Output the [x, y] coordinate of the center of the cell containing the given text.  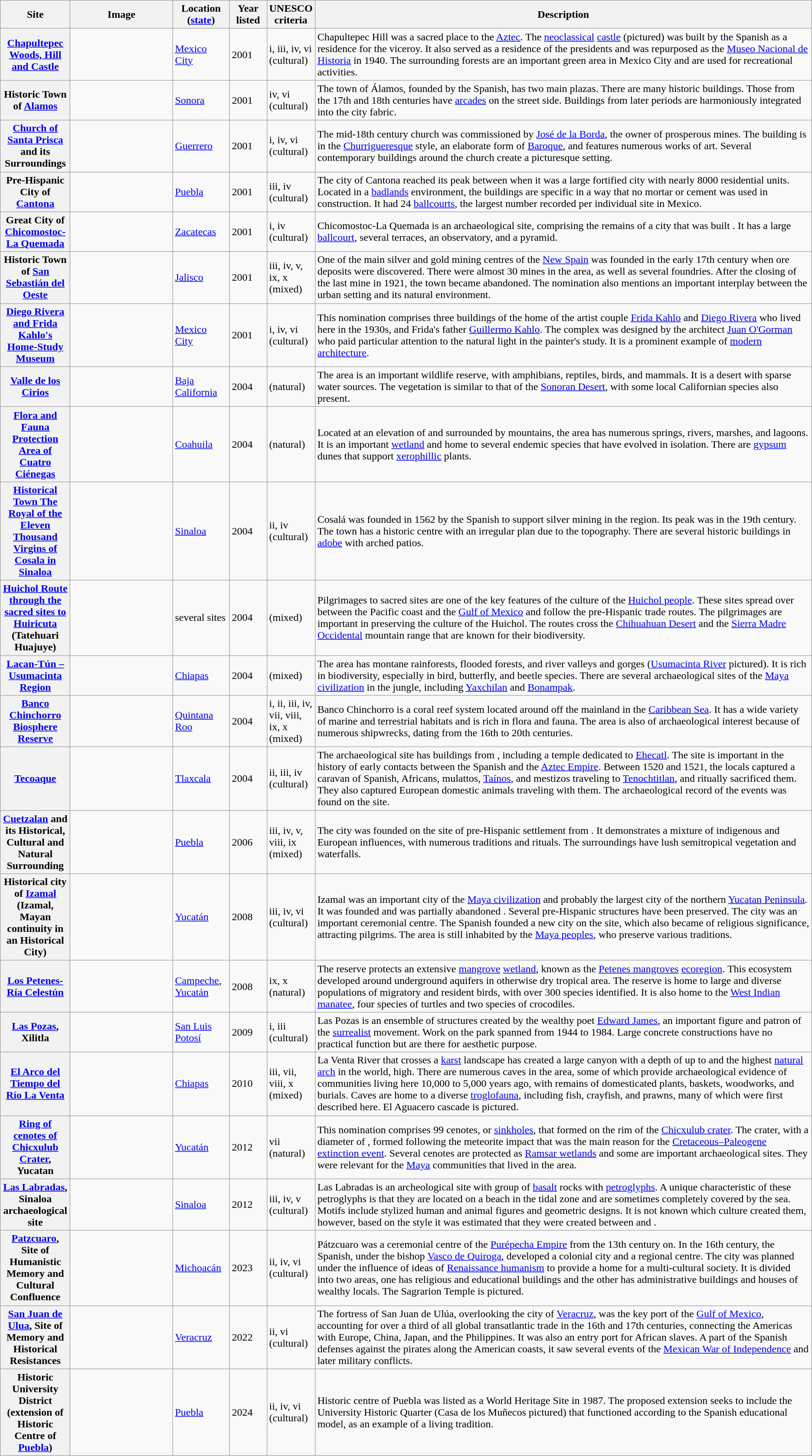
2006 [248, 842]
Guerrero [201, 146]
iii, iv, v (cultural) [291, 1204]
Chapultepec Woods, Hill and Castle [36, 55]
Flora and Fauna Protection Area of Cuatro Ciénegas [36, 444]
i, iv (cultural) [291, 232]
Campeche, Yucatán [201, 987]
iii, iv, v, ix, x (mixed) [291, 278]
Tlaxcala [201, 779]
Zacatecas [201, 232]
iii, vii, viii, x (mixed) [291, 1084]
2010 [248, 1084]
iii, iv (cultural) [291, 192]
iii, iv, vi (cultural) [291, 917]
Church of Santa Prisca and its Surroundings [36, 146]
i, ii, iii, iv, vii, viii, ix, x (mixed) [291, 721]
i, iii, iv, vi (cultural) [291, 55]
iv, vi (cultural) [291, 100]
UNESCO criteria [291, 15]
Baja California [201, 387]
Quintana Roo [201, 721]
Jalisco [201, 278]
ix, x (natural) [291, 987]
Site [36, 15]
Tecoaque [36, 779]
Valle de los Cirios [36, 387]
Historic University District (extension of Historic Centre of Puebla) [36, 1412]
ii, iv (cultural) [291, 531]
ii, iii, iv (cultural) [291, 779]
Las Pozas, Xilitla [36, 1032]
El Arco del Tiempo del Río La Venta [36, 1084]
Historic Town of San Sebastián del Oeste [36, 278]
Historical city of Izamal (Izamal, Mayan continuity in an Historical City) [36, 917]
Description [563, 15]
Patzcuaro, Site of Humanistic Memory and Cultural Confluence [36, 1268]
Michoacán [201, 1268]
Historical Town The Royal of the Eleven Thousand Virgins of Cosala in Sinaloa [36, 531]
San Juan de Ulua, Site of Memory and Historical Resistances [36, 1337]
2022 [248, 1337]
Diego Rivera and Frida Kahlo's Home-Study Museum [36, 335]
vii (natural) [291, 1147]
Las Labradas, Sinaloa archaeological site [36, 1204]
Year listed [248, 15]
2009 [248, 1032]
Veracruz [201, 1337]
Image [121, 15]
Location (state) [201, 15]
Great City of Chicomostoc-La Quemada [36, 232]
Pre-Hispanic City of Cantona [36, 192]
Historic Town of Alamos [36, 100]
Banco Chinchorro Biosphere Reserve [36, 721]
Cuetzalan and its Historical, Cultural and Natural Surrounding [36, 842]
Huichol Route through the sacred sites to Huiricuta (Tatehuari Huajuye) [36, 618]
several sites [201, 618]
Ring of cenotes of Chicxulub Crater, Yucatan [36, 1147]
ii, vi (cultural) [291, 1337]
Lacan-Tún – Usumacinta Region [36, 675]
2024 [248, 1412]
2023 [248, 1268]
San Luis Potosí [201, 1032]
i, iii (cultural) [291, 1032]
Los Petenes-Ría Celestún [36, 987]
Sonora [201, 100]
iii, iv, v, viii, ix (mixed) [291, 842]
Coahuila [201, 444]
